Extract the [x, y] coordinate from the center of the cell holding the provided text.  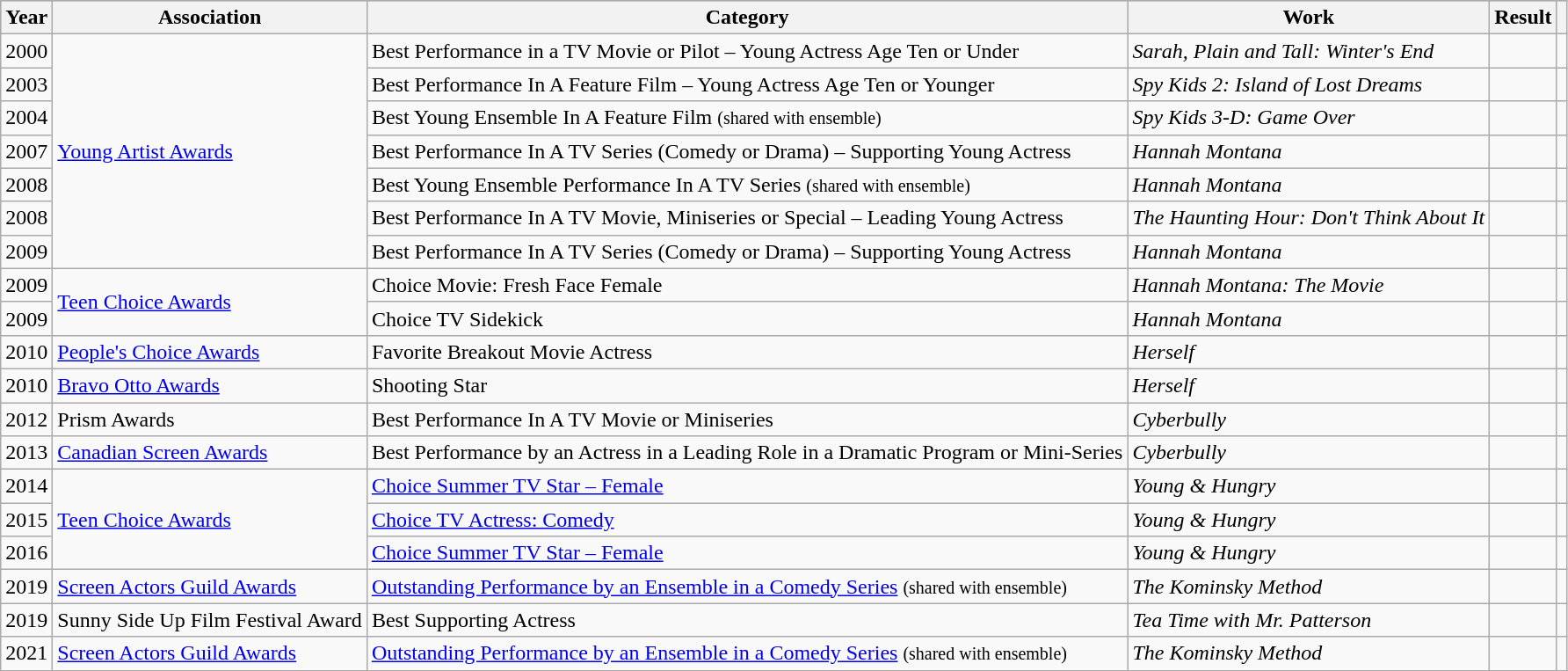
Best Performance In A TV Movie or Miniseries [747, 419]
Canadian Screen Awards [210, 453]
Tea Time with Mr. Patterson [1309, 620]
2021 [26, 653]
Work [1309, 18]
Favorite Breakout Movie Actress [747, 352]
2014 [26, 486]
Bravo Otto Awards [210, 385]
Best Performance by an Actress in a Leading Role in a Dramatic Program or Mini-Series [747, 453]
Young Artist Awards [210, 151]
Hannah Montana: The Movie [1309, 285]
Sarah, Plain and Tall: Winter's End [1309, 51]
Choice Movie: Fresh Face Female [747, 285]
2007 [26, 151]
Best Performance In A TV Movie, Miniseries or Special – Leading Young Actress [747, 218]
Year [26, 18]
The Haunting Hour: Don't Think About It [1309, 218]
2000 [26, 51]
Best Performance In A Feature Film – Young Actress Age Ten or Younger [747, 84]
2004 [26, 118]
2003 [26, 84]
Choice TV Actress: Comedy [747, 520]
Category [747, 18]
Association [210, 18]
Spy Kids 2: Island of Lost Dreams [1309, 84]
Best Young Ensemble Performance In A TV Series (shared with ensemble) [747, 185]
Shooting Star [747, 385]
Choice TV Sidekick [747, 318]
Sunny Side Up Film Festival Award [210, 620]
2016 [26, 553]
Prism Awards [210, 419]
Spy Kids 3-D: Game Over [1309, 118]
Best Performance in a TV Movie or Pilot – Young Actress Age Ten or Under [747, 51]
2012 [26, 419]
Best Supporting Actress [747, 620]
Best Young Ensemble In A Feature Film (shared with ensemble) [747, 118]
Result [1523, 18]
2013 [26, 453]
2015 [26, 520]
People's Choice Awards [210, 352]
